Find where the given text appears and provide that cell's center as [X, Y] coordinate. 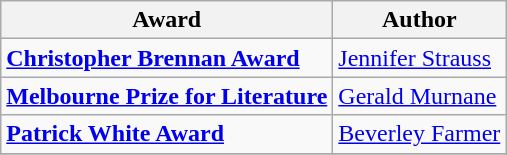
Jennifer Strauss [420, 58]
Award [167, 20]
Gerald Murnane [420, 96]
Christopher Brennan Award [167, 58]
Melbourne Prize for Literature [167, 96]
Patrick White Award [167, 134]
Author [420, 20]
Beverley Farmer [420, 134]
